Return [X, Y] of the center of cell containing provided text 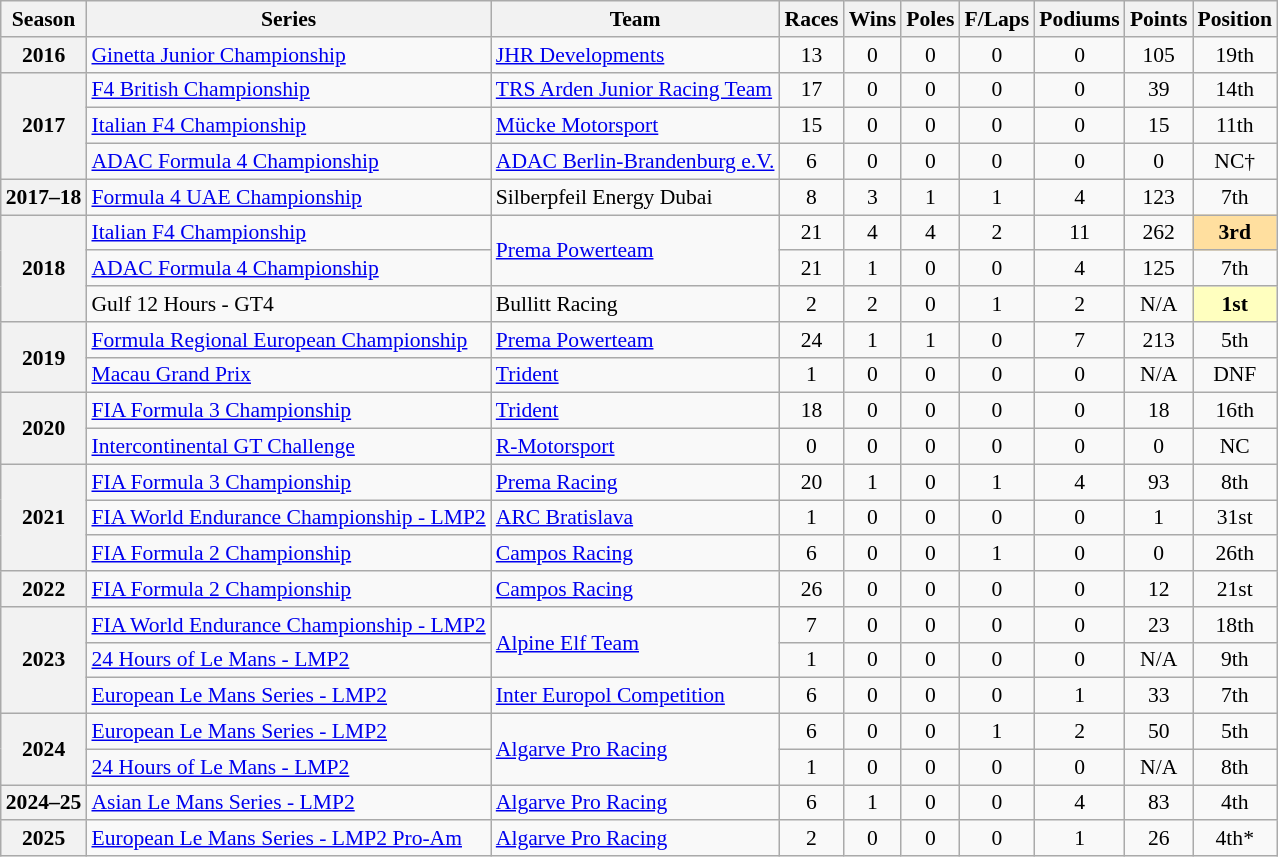
1st [1235, 304]
4th* [1235, 839]
2017–18 [44, 197]
R-Motorsport [636, 447]
19th [1235, 55]
2025 [44, 839]
2024–25 [44, 803]
Ginetta Junior Championship [288, 55]
11th [1235, 126]
Mücke Motorsport [636, 126]
Bullitt Racing [636, 304]
83 [1159, 803]
Silberpfeil Energy Dubai [636, 197]
93 [1159, 482]
11 [1080, 233]
2018 [44, 268]
4th [1235, 803]
Podiums [1080, 19]
2023 [44, 660]
2016 [44, 55]
262 [1159, 233]
16th [1235, 411]
13 [811, 55]
2022 [44, 589]
TRS Arden Junior Racing Team [636, 90]
European Le Mans Series - LMP2 Pro-Am [288, 839]
Position [1235, 19]
2017 [44, 126]
9th [1235, 660]
8 [811, 197]
Alpine Elf Team [636, 642]
Races [811, 19]
F4 British Championship [288, 90]
18th [1235, 625]
Poles [930, 19]
Prema Racing [636, 482]
14th [1235, 90]
26th [1235, 554]
Gulf 12 Hours - GT4 [288, 304]
33 [1159, 696]
123 [1159, 197]
23 [1159, 625]
Points [1159, 19]
2020 [44, 428]
31st [1235, 518]
Formula 4 UAE Championship [288, 197]
Team [636, 19]
DNF [1235, 375]
3 [873, 197]
NC† [1235, 162]
21st [1235, 589]
Macau Grand Prix [288, 375]
Formula Regional European Championship [288, 340]
Wins [873, 19]
Series [288, 19]
Intercontinental GT Challenge [288, 447]
Season [44, 19]
JHR Developments [636, 55]
2024 [44, 750]
ADAC Berlin-Brandenburg e.V. [636, 162]
Inter Europol Competition [636, 696]
39 [1159, 90]
17 [811, 90]
105 [1159, 55]
ARC Bratislava [636, 518]
24 [811, 340]
Asian Le Mans Series - LMP2 [288, 803]
F/Laps [996, 19]
2021 [44, 518]
2019 [44, 358]
125 [1159, 269]
20 [811, 482]
NC [1235, 447]
12 [1159, 589]
3rd [1235, 233]
50 [1159, 732]
213 [1159, 340]
